Determine the (x, y) coordinate at the center of the cell enclosing the given text.  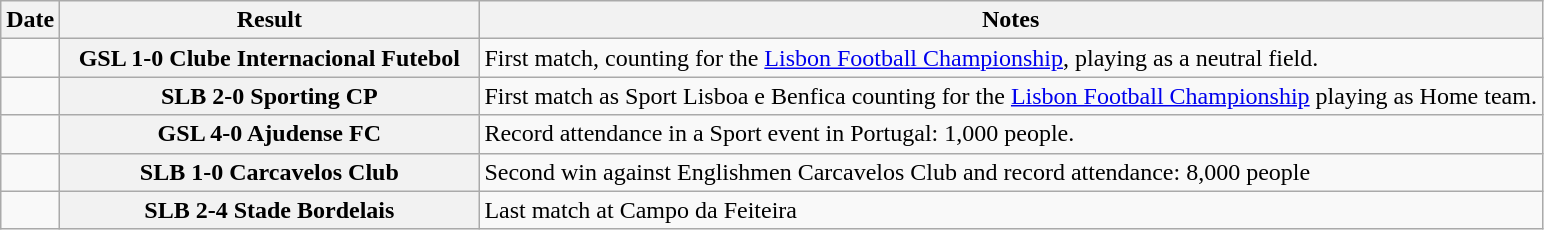
Last match at Campo da Feiteira (1011, 210)
SLB 2-0 Sporting CP (270, 96)
SLB 2-4 Stade Bordelais (270, 210)
Result (270, 20)
Notes (1011, 20)
GSL 1-0 Clube Internacional Futebol (270, 58)
First match, counting for the Lisbon Football Championship, playing as a neutral field. (1011, 58)
Date (30, 20)
First match as Sport Lisboa e Benfica counting for the Lisbon Football Championship playing as Home team. (1011, 96)
Record attendance in a Sport event in Portugal: 1,000 people. (1011, 134)
SLB 1-0 Carcavelos Club (270, 172)
GSL 4-0 Ajudense FC (270, 134)
Second win against Englishmen Carcavelos Club and record attendance: 8,000 people (1011, 172)
